Scan for the cell matching the given text and deliver its [X, Y] coordinate at center. 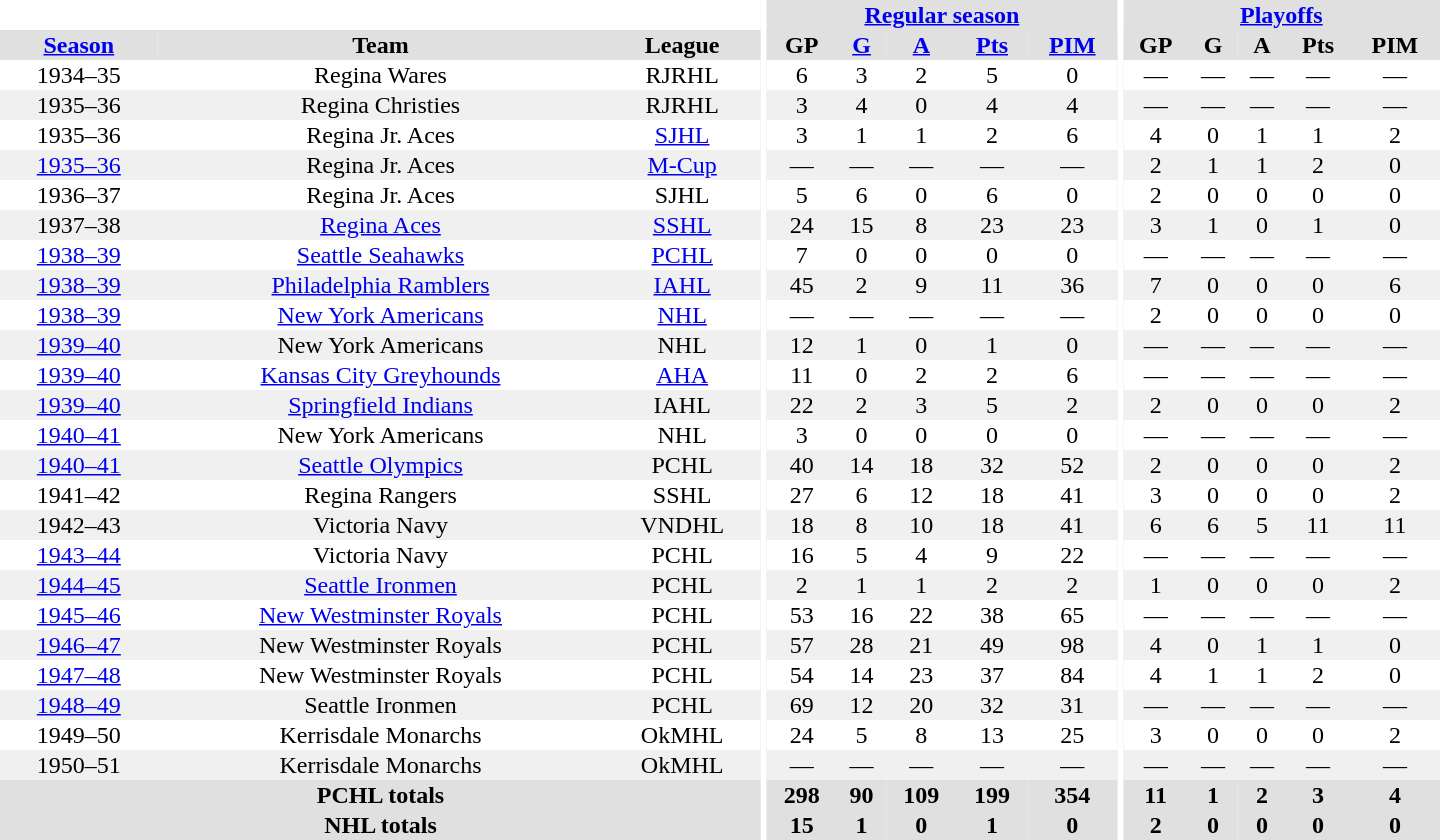
21 [922, 645]
37 [992, 675]
69 [802, 705]
1945–46 [79, 615]
1947–48 [79, 675]
1936–37 [79, 195]
League [682, 45]
AHA [682, 375]
Seattle Olympics [381, 465]
Regina Aces [381, 225]
98 [1072, 645]
1941–42 [79, 495]
Springfield Indians [381, 405]
1946–47 [79, 645]
1944–45 [79, 585]
NHL totals [380, 825]
Seattle Seahawks [381, 255]
28 [862, 645]
354 [1072, 795]
M-Cup [682, 165]
1942–43 [79, 525]
1950–51 [79, 765]
36 [1072, 285]
Regina Christies [381, 105]
Philadelphia Ramblers [381, 285]
Regular season [942, 15]
1934–35 [79, 75]
VNDHL [682, 525]
84 [1072, 675]
49 [992, 645]
1943–44 [79, 555]
1949–50 [79, 735]
20 [922, 705]
25 [1072, 735]
52 [1072, 465]
53 [802, 615]
PCHL totals [380, 795]
31 [1072, 705]
Regina Rangers [381, 495]
Regina Wares [381, 75]
109 [922, 795]
57 [802, 645]
54 [802, 675]
40 [802, 465]
Team [381, 45]
Playoffs [1282, 15]
199 [992, 795]
1948–49 [79, 705]
10 [922, 525]
90 [862, 795]
13 [992, 735]
Kansas City Greyhounds [381, 375]
Season [79, 45]
45 [802, 285]
27 [802, 495]
65 [1072, 615]
1937–38 [79, 225]
298 [802, 795]
38 [992, 615]
